Locate the cell with the specified text and output its [X, Y] center coordinate. 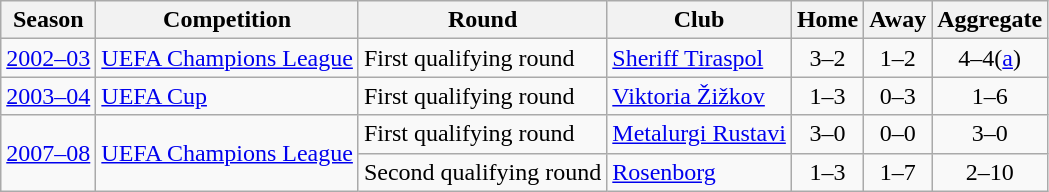
2007–08 [48, 153]
Competition [228, 20]
UEFA Cup [228, 96]
4–4(a) [990, 58]
Season [48, 20]
0–0 [898, 134]
Aggregate [990, 20]
1–7 [898, 172]
1–2 [898, 58]
Sheriff Tiraspol [700, 58]
Round [482, 20]
Home [827, 20]
Away [898, 20]
2002–03 [48, 58]
Second qualifying round [482, 172]
1–6 [990, 96]
Viktoria Žižkov [700, 96]
Rosenborg [700, 172]
0–3 [898, 96]
Club [700, 20]
2–10 [990, 172]
3–2 [827, 58]
Metalurgi Rustavi [700, 134]
2003–04 [48, 96]
